Provide the (x, y) coordinate of the cell's center where the given text is located.  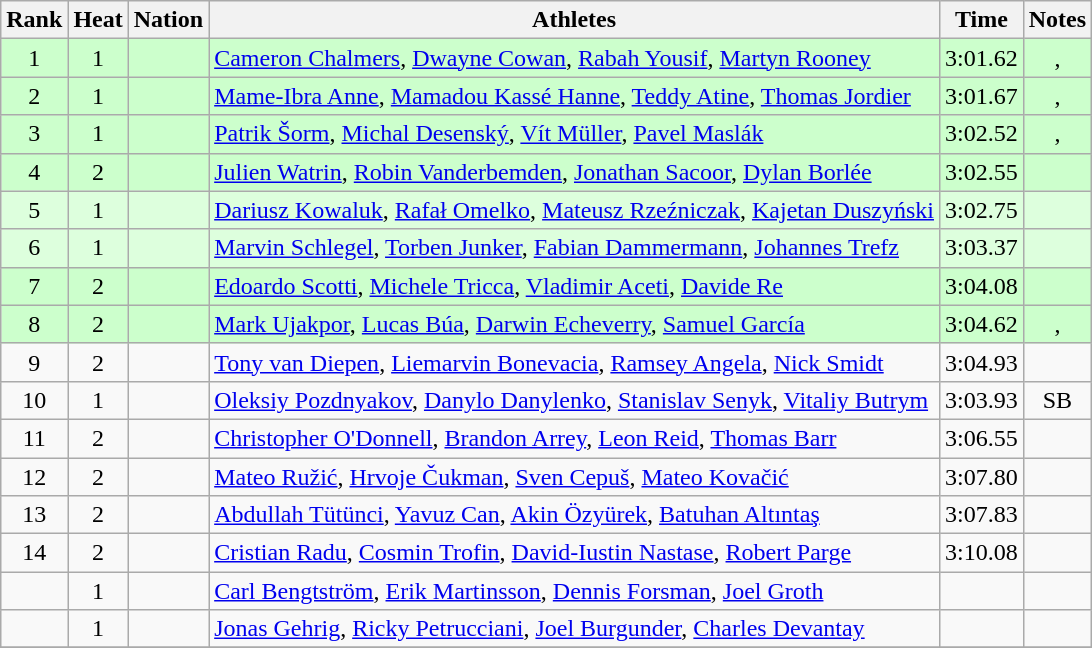
3:02.75 (982, 210)
Notes (1057, 20)
Cameron Chalmers, Dwayne Cowan, Rabah Yousif, Martyn Rooney (574, 58)
Julien Watrin, Robin Vanderbemden, Jonathan Sacoor, Dylan Borlée (574, 172)
Time (982, 20)
3:06.55 (982, 438)
SB (1057, 400)
4 (34, 172)
3:01.62 (982, 58)
Abdullah Tütünci, Yavuz Can, Akin Özyürek, Batuhan Altıntaş (574, 515)
13 (34, 515)
14 (34, 553)
Carl Bengtström, Erik Martinsson, Dennis Forsman, Joel Groth (574, 591)
11 (34, 438)
8 (34, 324)
Patrik Šorm, Michal Desenský, Vít Müller, Pavel Maslák (574, 134)
Marvin Schlegel, Torben Junker, Fabian Dammermann, Johannes Trefz (574, 248)
3:07.80 (982, 477)
3:07.83 (982, 515)
3:03.37 (982, 248)
Tony van Diepen, Liemarvin Bonevacia, Ramsey Angela, Nick Smidt (574, 362)
9 (34, 362)
Nation (168, 20)
10 (34, 400)
Jonas Gehrig, Ricky Petrucciani, Joel Burgunder, Charles Devantay (574, 629)
3:03.93 (982, 400)
Rank (34, 20)
Heat (98, 20)
Christopher O'Donnell, Brandon Arrey, Leon Reid, Thomas Barr (574, 438)
3:04.93 (982, 362)
3:04.62 (982, 324)
3:10.08 (982, 553)
Mame-Ibra Anne, Mamadou Kassé Hanne, Teddy Atine, Thomas Jordier (574, 96)
3:02.55 (982, 172)
3:01.67 (982, 96)
Mateo Ružić, Hrvoje Čukman, Sven Cepuš, Mateo Kovačić (574, 477)
Athletes (574, 20)
Mark Ujakpor, Lucas Búa, Darwin Echeverry, Samuel García (574, 324)
6 (34, 248)
Cristian Radu, Cosmin Trofin, David-Iustin Nastase, Robert Parge (574, 553)
3:04.08 (982, 286)
12 (34, 477)
3 (34, 134)
5 (34, 210)
Dariusz Kowaluk, Rafał Omelko, Mateusz Rzeźniczak, Kajetan Duszyński (574, 210)
Edoardo Scotti, Michele Tricca, Vladimir Aceti, Davide Re (574, 286)
7 (34, 286)
3:02.52 (982, 134)
Oleksiy Pozdnyakov, Danylo Danylenko, Stanislav Senyk, Vitaliy Butrym (574, 400)
